Detect which cell encompasses the target text, then output its [x, y] center coordinate. 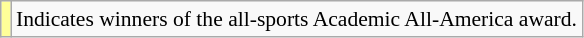
Indicates winners of the all-sports Academic All-America award. [296, 19]
